Scan for the cell matching the given text and deliver its (x, y) coordinate at center. 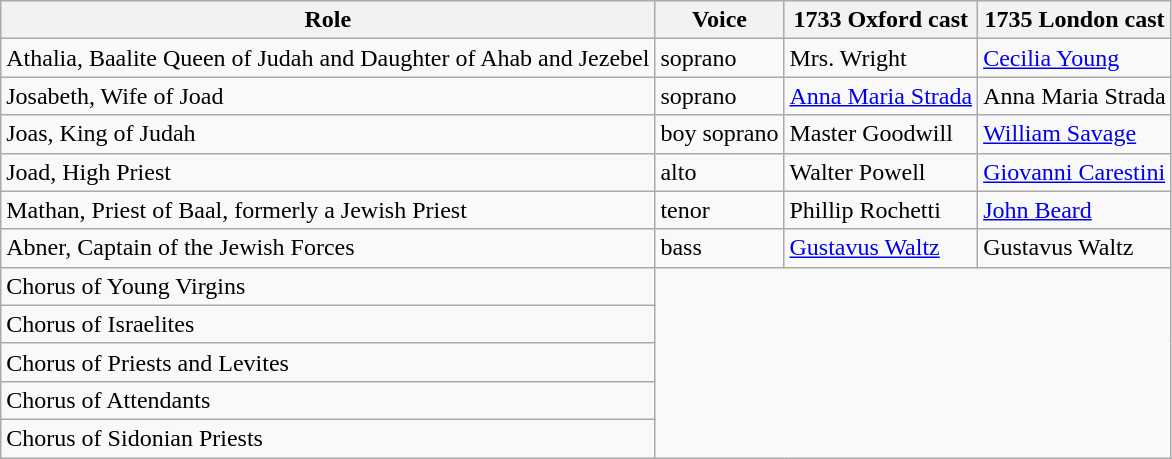
William Savage (1075, 134)
Chorus of Priests and Levites (328, 362)
Joad, High Priest (328, 172)
Joas, King of Judah (328, 134)
Abner, Captain of the Jewish Forces (328, 248)
1735 London cast (1075, 20)
Josabeth, Wife of Joad (328, 96)
Chorus of Sidonian Priests (328, 438)
bass (720, 248)
Phillip Rochetti (881, 210)
Giovanni Carestini (1075, 172)
alto (720, 172)
Voice (720, 20)
Role (328, 20)
John Beard (1075, 210)
Walter Powell (881, 172)
Master Goodwill (881, 134)
Cecilia Young (1075, 58)
tenor (720, 210)
Chorus of Attendants (328, 400)
Chorus of Israelites (328, 324)
1733 Oxford cast (881, 20)
boy soprano (720, 134)
Mrs. Wright (881, 58)
Mathan, Priest of Baal, formerly a Jewish Priest (328, 210)
Athalia, Baalite Queen of Judah and Daughter of Ahab and Jezebel (328, 58)
Chorus of Young Virgins (328, 286)
